For the text-containing cell, return its midpoint in [x, y] coordinate format. 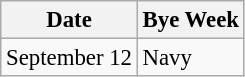
September 12 [69, 58]
Date [69, 20]
Bye Week [190, 20]
Navy [190, 58]
